Extract the [x, y] coordinate from the center of the cell holding the provided text.  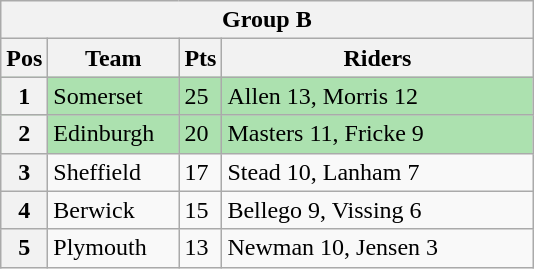
4 [24, 210]
1 [24, 96]
Allen 13, Morris 12 [378, 96]
3 [24, 172]
Riders [378, 58]
15 [200, 210]
13 [200, 248]
25 [200, 96]
Pts [200, 58]
17 [200, 172]
Pos [24, 58]
20 [200, 134]
Masters 11, Fricke 9 [378, 134]
Berwick [114, 210]
Sheffield [114, 172]
5 [24, 248]
Bellego 9, Vissing 6 [378, 210]
Somerset [114, 96]
Group B [267, 20]
2 [24, 134]
Edinburgh [114, 134]
Team [114, 58]
Newman 10, Jensen 3 [378, 248]
Stead 10, Lanham 7 [378, 172]
Plymouth [114, 248]
